For the text-containing cell, return its midpoint in [x, y] coordinate format. 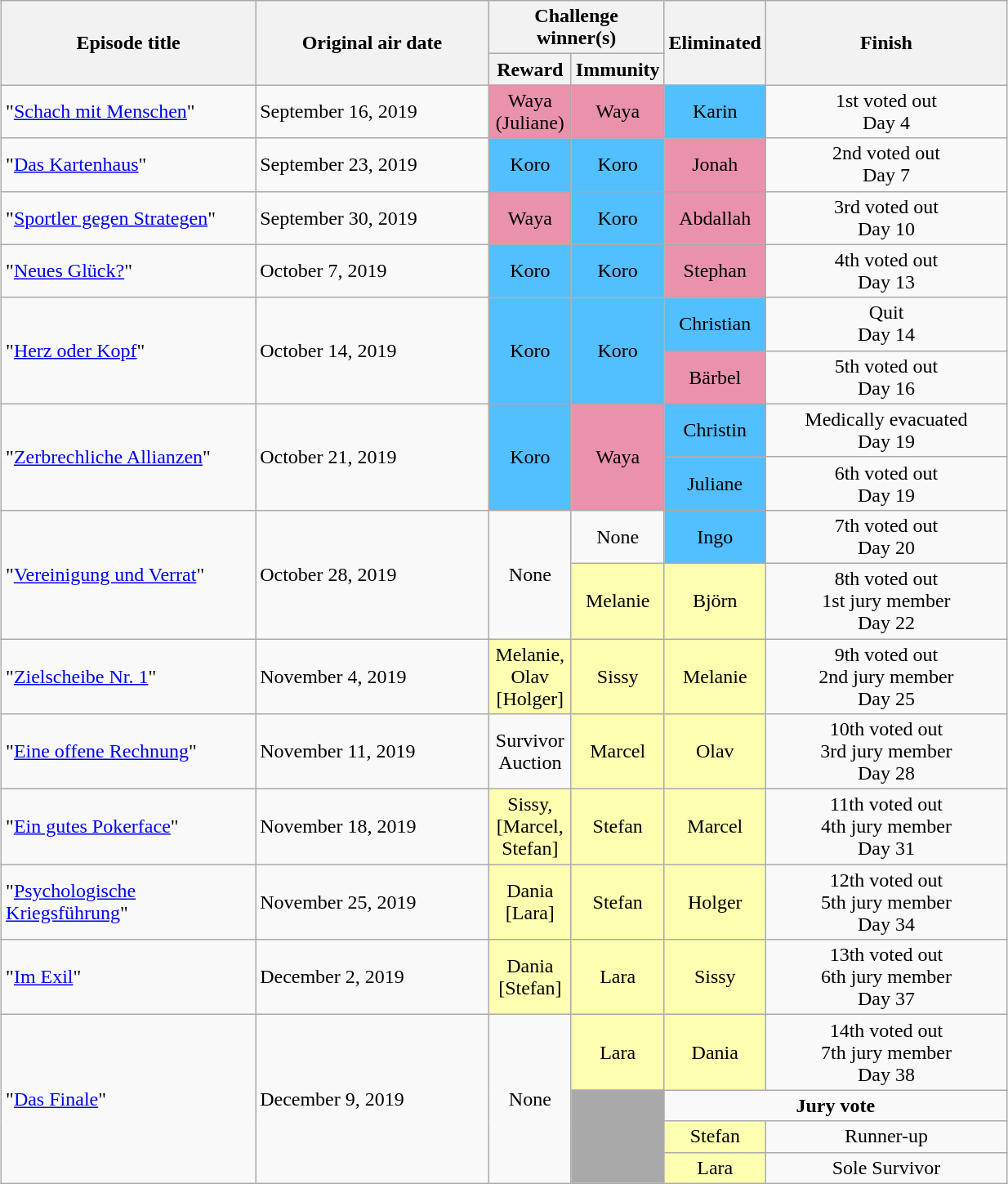
QuitDay 14 [885, 324]
2nd voted outDay 7 [885, 165]
"Herz oder Kopf" [129, 351]
Eliminated [715, 42]
SurvivorAuction [529, 752]
Stephan [715, 271]
November 25, 2019 [372, 902]
Original air date [372, 42]
14th voted out7th jury memberDay 38 [885, 1052]
Bärbel [715, 378]
Medically evacuatedDay 19 [885, 430]
"Vereinigung und Verrat" [129, 574]
Dania[Lara] [529, 902]
3rd voted outDay 10 [885, 217]
"Psychologische Kriegsführung" [129, 902]
Holger [715, 902]
Sole Survivor [885, 1168]
5th voted outDay 16 [885, 378]
Runner-up [885, 1137]
Sissy,[Marcel,Stefan] [529, 827]
Dania [715, 1052]
13th voted out6th jury memberDay 37 [885, 977]
1st voted outDay 4 [885, 111]
Karin [715, 111]
September 23, 2019 [372, 165]
November 18, 2019 [372, 827]
"Sportler gegen Strategen" [129, 217]
Reward [529, 69]
8th voted out1st jury memberDay 22 [885, 601]
Jury vote [835, 1106]
10th voted out3rd jury memberDay 28 [885, 752]
Finish [885, 42]
November 4, 2019 [372, 677]
Ingo [715, 536]
Christian [715, 324]
Melanie,Olav[Holger] [529, 677]
September 16, 2019 [372, 111]
December 2, 2019 [372, 977]
September 30, 2019 [372, 217]
December 9, 2019 [372, 1099]
9th voted out2nd jury memberDay 25 [885, 677]
7th voted outDay 20 [885, 536]
Dania[Stefan] [529, 977]
October 14, 2019 [372, 351]
Olav [715, 752]
Episode title [129, 42]
"Im Exil" [129, 977]
"Zielscheibe Nr. 1" [129, 677]
"Schach mit Menschen" [129, 111]
"Zerbrechliche Allianzen" [129, 457]
12th voted out5th jury memberDay 34 [885, 902]
"Das Kartenhaus" [129, 165]
Juliane [715, 484]
4th voted outDay 13 [885, 271]
"Das Finale" [129, 1099]
Abdallah [715, 217]
"Ein gutes Pokerface" [129, 827]
October 21, 2019 [372, 457]
October 28, 2019 [372, 574]
"Eine offene Rechnung" [129, 752]
11th voted out4th jury memberDay 31 [885, 827]
November 11, 2019 [372, 752]
Björn [715, 601]
Challenge winner(s) [577, 28]
6th voted outDay 19 [885, 484]
October 7, 2019 [372, 271]
Waya(Juliane) [529, 111]
"Neues Glück?" [129, 271]
Jonah [715, 165]
Christin [715, 430]
Immunity [618, 69]
